Scan for the cell matching the given text and deliver its (X, Y) coordinate at center. 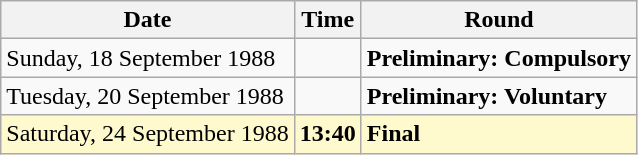
Round (498, 20)
Preliminary: Voluntary (498, 96)
Final (498, 134)
Saturday, 24 September 1988 (148, 134)
Sunday, 18 September 1988 (148, 58)
Preliminary: Compulsory (498, 58)
Date (148, 20)
Tuesday, 20 September 1988 (148, 96)
Time (328, 20)
13:40 (328, 134)
